Extract the (x, y) coordinate from the center of the cell holding the provided text.  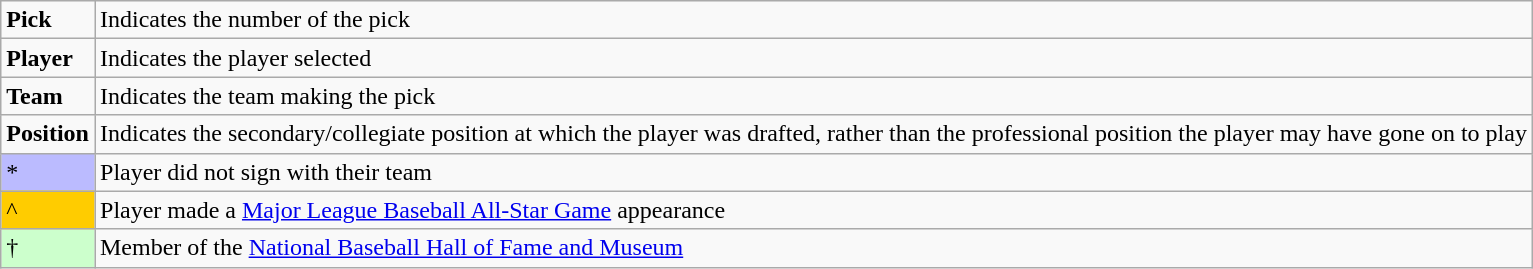
Indicates the team making the pick (813, 96)
Indicates the player selected (813, 58)
Position (48, 134)
Member of the National Baseball Hall of Fame and Museum (813, 248)
^ (48, 210)
Indicates the number of the pick (813, 20)
† (48, 248)
Player did not sign with their team (813, 172)
Player (48, 58)
Player made a Major League Baseball All-Star Game appearance (813, 210)
* (48, 172)
Team (48, 96)
Pick (48, 20)
